Capture the cell that displays the provided text and extract its (x, y) central coordinate. 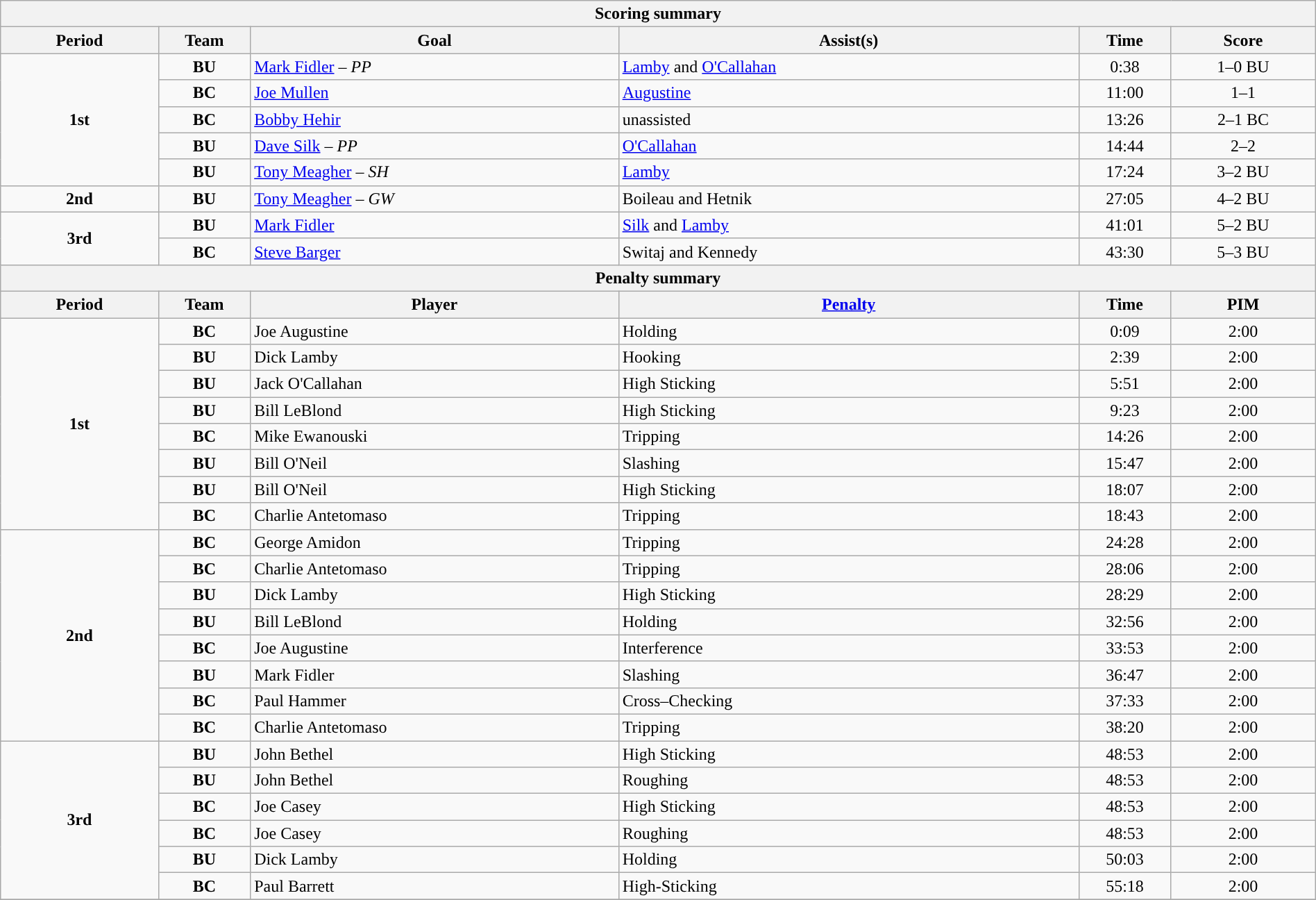
Mike Ewanouski (435, 437)
13:26 (1124, 119)
Jack O'Callahan (435, 384)
Dave Silk – PP (435, 146)
Switaj and Kennedy (848, 251)
Scoring summary (658, 14)
Interference (848, 648)
4–2 BU (1243, 199)
O'Callahan (848, 146)
24:28 (1124, 542)
38:20 (1124, 727)
Goal (435, 40)
Lamby and O'Callahan (848, 67)
32:56 (1124, 622)
27:05 (1124, 199)
28:06 (1124, 569)
55:18 (1124, 886)
9:23 (1124, 410)
37:33 (1124, 701)
43:30 (1124, 251)
5–2 BU (1243, 225)
Steve Barger (435, 251)
14:44 (1124, 146)
36:47 (1124, 674)
11:00 (1124, 93)
33:53 (1124, 648)
14:26 (1124, 437)
1–1 (1243, 93)
Player (435, 304)
Tony Meagher – SH (435, 172)
0:09 (1124, 331)
5–3 BU (1243, 251)
41:01 (1124, 225)
Lamby (848, 172)
Paul Barrett (435, 886)
2–2 (1243, 146)
Assist(s) (848, 40)
2–1 BC (1243, 119)
Cross–Checking (848, 701)
15:47 (1124, 463)
Boileau and Hetnik (848, 199)
0:38 (1124, 67)
Tony Meagher – GW (435, 199)
50:03 (1124, 860)
Bobby Hehir (435, 119)
18:43 (1124, 516)
1–0 BU (1243, 67)
Silk and Lamby (848, 225)
George Amidon (435, 542)
Augustine (848, 93)
PIM (1243, 304)
Score (1243, 40)
Joe Mullen (435, 93)
Penalty summary (658, 278)
High-Sticking (848, 886)
Mark Fidler – PP (435, 67)
2:39 (1124, 358)
3–2 BU (1243, 172)
17:24 (1124, 172)
28:29 (1124, 595)
unassisted (848, 119)
5:51 (1124, 384)
Hooking (848, 358)
Penalty (848, 304)
18:07 (1124, 490)
Paul Hammer (435, 701)
